Locate the cell with the specified text and output its (X, Y) center coordinate. 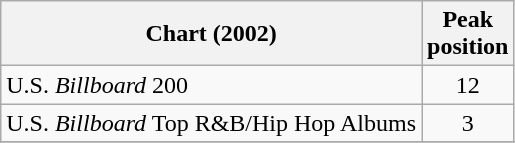
U.S. Billboard Top R&B/Hip Hop Albums (212, 123)
12 (468, 85)
Peakposition (468, 34)
3 (468, 123)
U.S. Billboard 200 (212, 85)
Chart (2002) (212, 34)
